Locate the cell with the specified text and output its [X, Y] center coordinate. 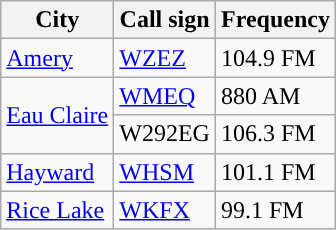
Hayward [58, 172]
99.1 FM [275, 210]
Rice Lake [58, 210]
106.3 FM [275, 134]
City [58, 20]
101.1 FM [275, 172]
W292EG [165, 134]
WZEZ [165, 58]
Call sign [165, 20]
880 AM [275, 96]
WHSM [165, 172]
WKFX [165, 210]
WMEQ [165, 96]
104.9 FM [275, 58]
Frequency [275, 20]
Amery [58, 58]
Eau Claire [58, 115]
